Scan for the cell matching the given text and deliver its (X, Y) coordinate at center. 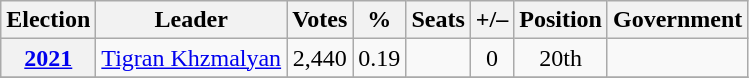
0.19 (380, 58)
Government (677, 20)
Tigran Khzmalyan (192, 58)
2,440 (320, 58)
Election (48, 20)
20th (561, 58)
Seats (438, 20)
+/– (492, 20)
Leader (192, 20)
2021 (48, 58)
Votes (320, 20)
Position (561, 20)
% (380, 20)
0 (492, 58)
